Extract the [x, y] coordinate from the center of the cell holding the provided text.  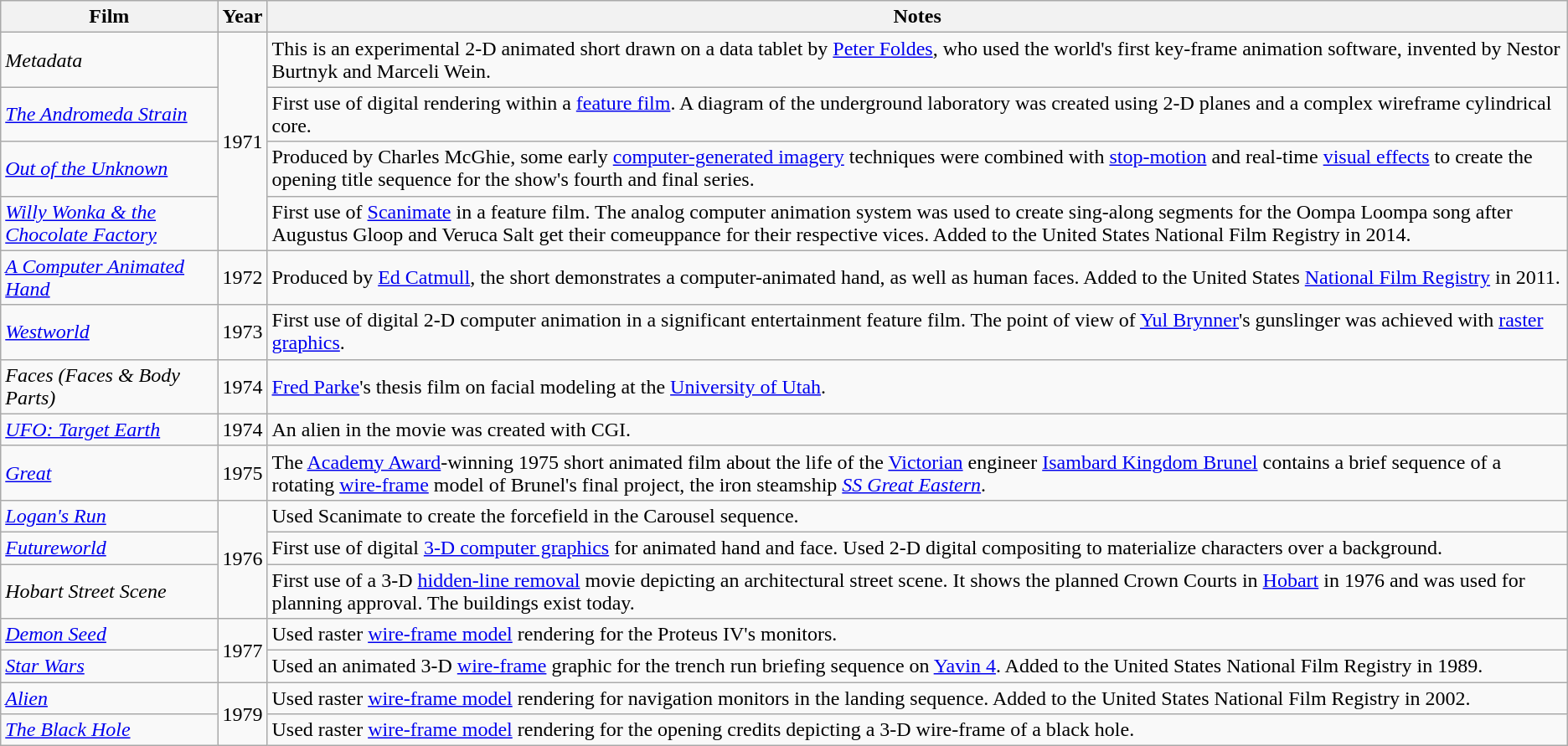
1975 [243, 472]
1979 [243, 714]
Logan's Run [109, 516]
The Andromeda Strain [109, 114]
Used an animated 3-D wire-frame graphic for the trench run briefing sequence on Yavin 4. Added to the United States National Film Registry in 1989. [917, 666]
1971 [243, 141]
Year [243, 17]
Used raster wire-frame model rendering for navigation monitors in the landing sequence. Added to the United States National Film Registry in 2002. [917, 698]
Great [109, 472]
1976 [243, 559]
1977 [243, 651]
1972 [243, 278]
Used raster wire-frame model rendering for the opening credits depicting a 3-D wire-frame of a black hole. [917, 730]
An alien in the movie was created with CGI. [917, 430]
UFO: Target Earth [109, 430]
First use of digital 3-D computer graphics for animated hand and face. Used 2-D digital compositing to materialize characters over a background. [917, 548]
The Black Hole [109, 730]
Out of the Unknown [109, 169]
Notes [917, 17]
1973 [243, 332]
Willy Wonka & the Chocolate Factory [109, 223]
Hobart Street Scene [109, 591]
Used raster wire-frame model rendering for the Proteus IV's monitors. [917, 635]
Metadata [109, 60]
Star Wars [109, 666]
Film [109, 17]
Used Scanimate to create the forcefield in the Carousel sequence. [917, 516]
Demon Seed [109, 635]
Alien [109, 698]
Faces (Faces & Body Parts) [109, 387]
Futureworld [109, 548]
A Computer Animated Hand [109, 278]
Westworld [109, 332]
Fred Parke's thesis film on facial modeling at the University of Utah. [917, 387]
